Scan for the cell matching the given text and deliver its (X, Y) coordinate at center. 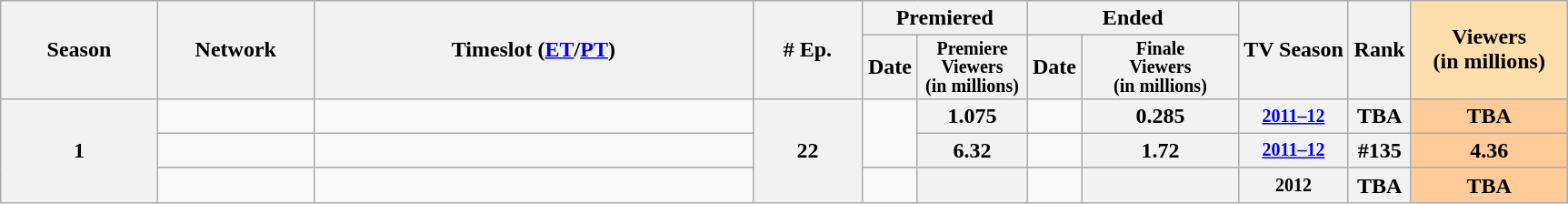
Premiered (945, 18)
22 (807, 150)
4.36 (1489, 150)
FinaleViewers(in millions) (1160, 67)
6.32 (973, 150)
#135 (1380, 150)
Timeslot (ET/PT) (533, 50)
Viewers(in millions) (1489, 50)
PremiereViewers(in millions) (973, 67)
Rank (1380, 50)
TV Season (1294, 50)
1 (79, 150)
1.72 (1160, 150)
Ended (1133, 18)
1.075 (973, 116)
Network (235, 50)
0.285 (1160, 116)
# Ep. (807, 50)
2012 (1294, 185)
Season (79, 50)
